Find where the given text appears and provide that cell's center as (x, y) coordinate. 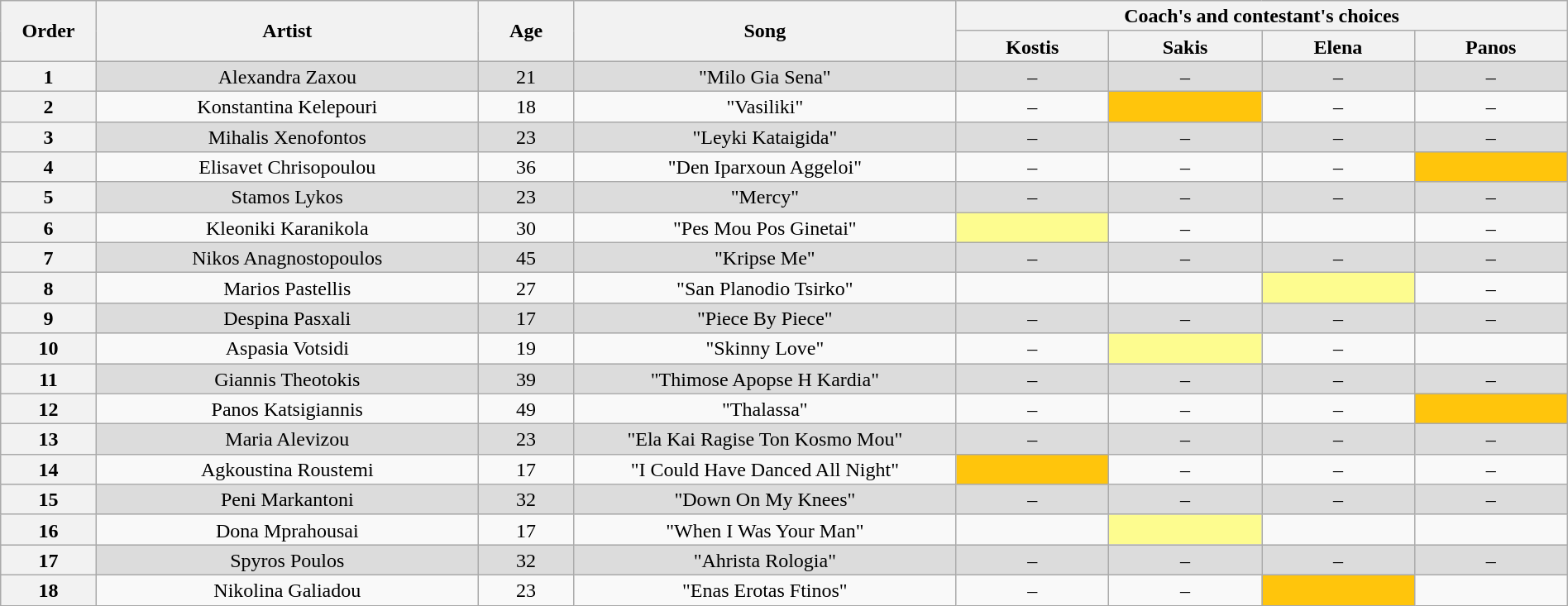
8 (49, 288)
Elena (1338, 46)
5 (49, 197)
21 (526, 76)
"When I Was Your Man" (765, 529)
Order (49, 31)
45 (526, 258)
"Kripse Me" (765, 258)
49 (526, 408)
"Vasiliki" (765, 106)
3 (49, 137)
Marios Pastellis (287, 288)
Giannis Theotokis (287, 379)
"Leyki Kataigida" (765, 137)
10 (49, 349)
Dona Mprahousai (287, 529)
Artist (287, 31)
Panos (1490, 46)
39 (526, 379)
"Ahrista Rologia" (765, 561)
Aspasia Votsidi (287, 349)
"San Planodio Tsirko" (765, 288)
Konstantina Kelepouri (287, 106)
Nikolina Galiadou (287, 590)
11 (49, 379)
Nikos Anagnostopoulos (287, 258)
Agkoustina Roustemi (287, 470)
1 (49, 76)
"Den Iparxoun Aggeloi" (765, 167)
13 (49, 440)
6 (49, 228)
7 (49, 258)
"Milo Gia Sena" (765, 76)
Elisavet Chrisopoulou (287, 167)
Spyros Poulos (287, 561)
"Pes Mou Pos Ginetai" (765, 228)
Song (765, 31)
16 (49, 529)
"I Could Have Danced All Night" (765, 470)
Stamos Lykos (287, 197)
30 (526, 228)
Coach's and contestant's choices (1262, 17)
"Down On My Knees" (765, 499)
Maria Alevizou (287, 440)
Age (526, 31)
"Thimose Apopse H Kardia" (765, 379)
"Mercy" (765, 197)
"Enas Erotas Ftinos" (765, 590)
Kostis (1032, 46)
Kleoniki Karanikola (287, 228)
Despina Pasxali (287, 317)
Panos Katsigiannis (287, 408)
27 (526, 288)
"Piece By Piece" (765, 317)
14 (49, 470)
2 (49, 106)
"Ela Kai Ragise Ton Kosmo Mou" (765, 440)
9 (49, 317)
Sakis (1186, 46)
Peni Markantoni (287, 499)
Alexandra Zaxou (287, 76)
19 (526, 349)
12 (49, 408)
Mihalis Xenofontos (287, 137)
15 (49, 499)
"Thalassa" (765, 408)
36 (526, 167)
4 (49, 167)
"Skinny Love" (765, 349)
